Pinpoint the cell where the given text exists, returning its [x, y] midpoint coordinate. 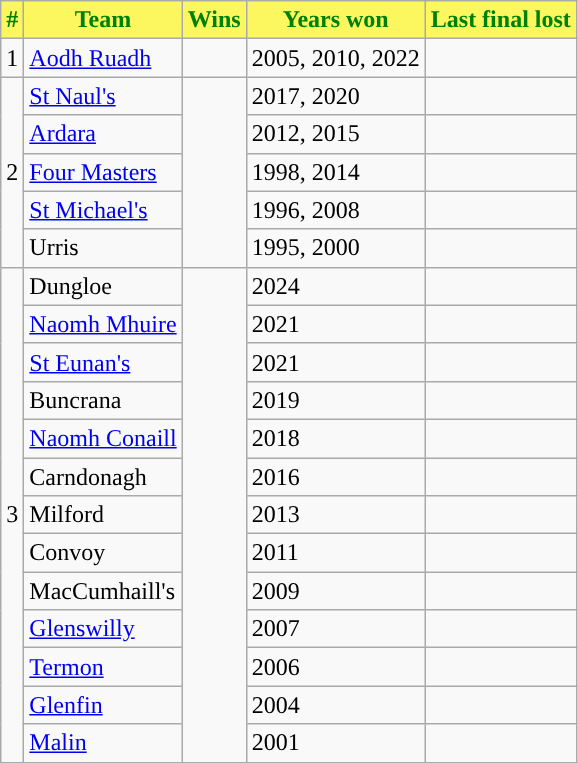
1995, 2000 [336, 248]
Naomh Conaill [103, 438]
Glenfin [103, 705]
1996, 2008 [336, 210]
Convoy [103, 553]
Malin [103, 743]
2 [12, 172]
Last final lost [500, 20]
# [12, 20]
Aodh Ruadh [103, 58]
Termon [103, 667]
Team [103, 20]
2007 [336, 629]
2016 [336, 477]
3 [12, 514]
Glenswilly [103, 629]
Carndonagh [103, 477]
Urris [103, 248]
2017, 2020 [336, 96]
2018 [336, 438]
MacCumhaill's [103, 591]
2005, 2010, 2022 [336, 58]
Wins [214, 20]
1998, 2014 [336, 172]
Years won [336, 20]
2013 [336, 515]
2012, 2015 [336, 134]
St Naul's [103, 96]
Four Masters [103, 172]
2011 [336, 553]
2006 [336, 667]
Ardara [103, 134]
2024 [336, 286]
Buncrana [103, 400]
1 [12, 58]
Naomh Mhuire [103, 324]
St Michael's [103, 210]
2001 [336, 743]
St Eunan's [103, 362]
2009 [336, 591]
Milford [103, 515]
2019 [336, 400]
Dungloe [103, 286]
2004 [336, 705]
